Output the (x, y) coordinate of the center of the cell containing the given text.  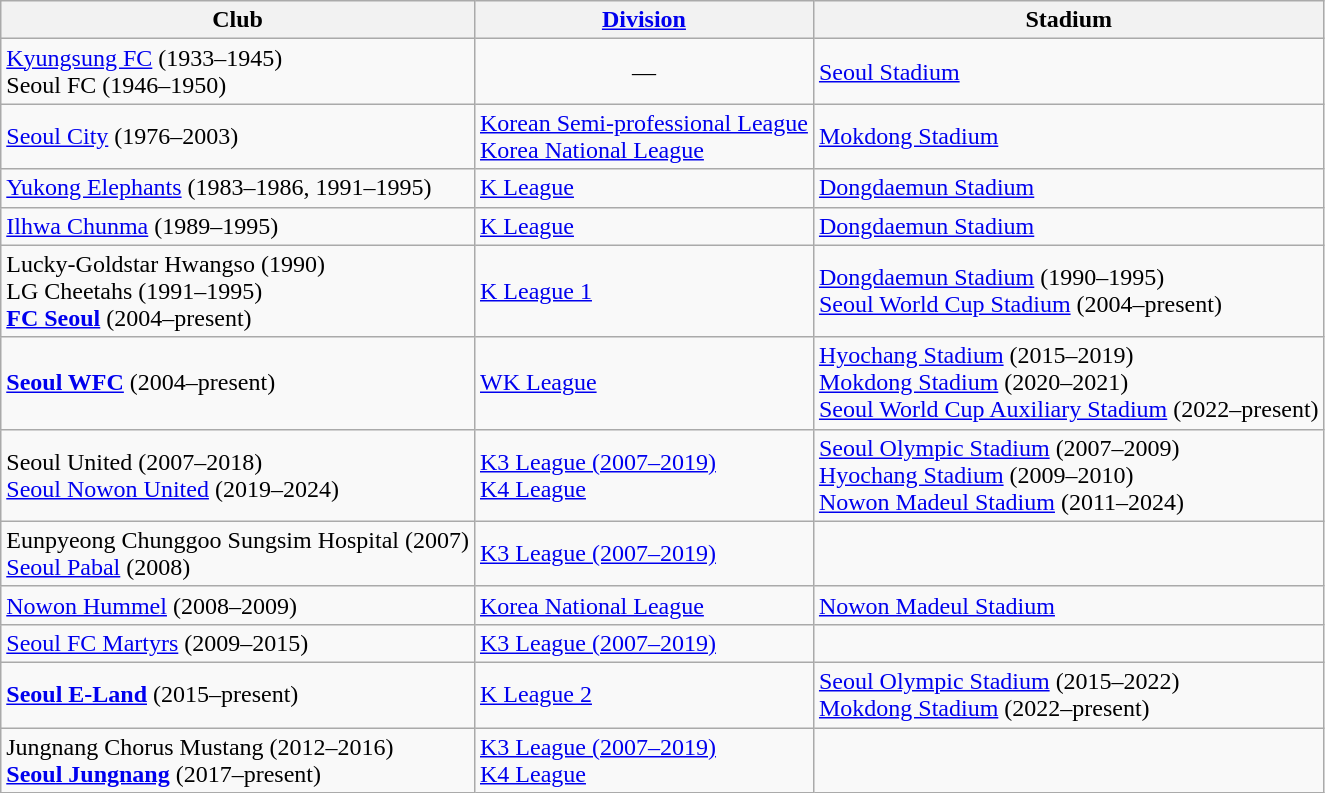
Dongdaemun Stadium (1990–1995) Seoul World Cup Stadium (2004–present) (1068, 291)
Seoul WFC (2004–present) (238, 383)
Nowon Hummel (2008–2009) (238, 605)
K League 2 (644, 694)
Seoul United (2007–2018) Seoul Nowon United (2019–2024) (238, 475)
Club (238, 20)
Yukong Elephants (1983–1986, 1991–1995) (238, 188)
Lucky-Goldstar Hwangso (1990) LG Cheetahs (1991–1995) FC Seoul (2004–present) (238, 291)
Seoul Stadium (1068, 72)
Jungnang Chorus Mustang (2012–2016) Seoul Jungnang (2017–present) (238, 760)
Stadium (1068, 20)
Hyochang Stadium (2015–2019) Mokdong Stadium (2020–2021) Seoul World Cup Auxiliary Stadium (2022–present) (1068, 383)
K League 1 (644, 291)
Mokdong Stadium (1068, 136)
Seoul Olympic Stadium (2007–2009) Hyochang Stadium (2009–2010) Nowon Madeul Stadium (2011–2024) (1068, 475)
Ilhwa Chunma (1989–1995) (238, 226)
Korean Semi-professional League Korea National League (644, 136)
Seoul E-Land (2015–present) (238, 694)
— (644, 72)
Kyungsung FC (1933–1945) Seoul FC (1946–1950) (238, 72)
Seoul City (1976–2003) (238, 136)
Nowon Madeul Stadium (1068, 605)
Korea National League (644, 605)
Seoul Olympic Stadium (2015–2022) Mokdong Stadium (2022–present) (1068, 694)
Seoul FC Martyrs (2009–2015) (238, 643)
WK League (644, 383)
Eunpyeong Chunggoo Sungsim Hospital (2007) Seoul Pabal (2008) (238, 554)
Division (644, 20)
